Find where the given text appears and provide that cell's center as (X, Y) coordinate. 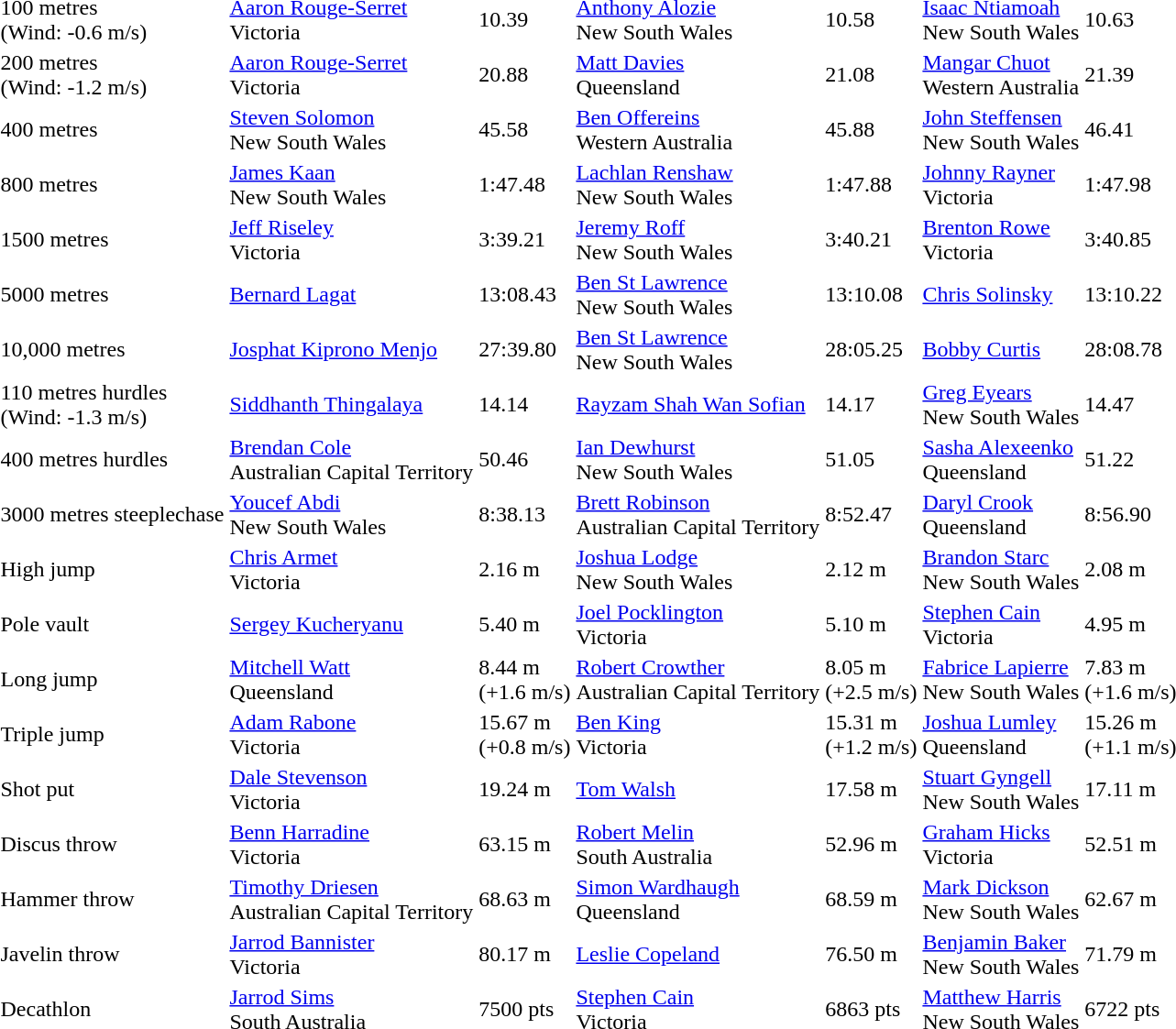
68.63 m (524, 900)
28:05.25 (871, 350)
Matt DaviesQueensland (698, 75)
Chris ArmetVictoria (352, 570)
Steven SolomonNew South Wales (352, 130)
68.59 m (871, 900)
80.17 m (524, 955)
Sergey Kucheryanu (352, 625)
Ben OffereinsWestern Australia (698, 130)
Fabrice LapierreNew South Wales (1001, 680)
3:39.21 (524, 240)
21.08 (871, 75)
14.14 (524, 405)
8.05 m (+2.5 m/s) (871, 680)
Rayzam Shah Wan Sofian (698, 405)
13:10.08 (871, 295)
1:47.48 (524, 185)
Jarrod BannisterVictoria (352, 955)
3:40.21 (871, 240)
Ian DewhurstNew South Wales (698, 460)
Joshua LodgeNew South Wales (698, 570)
Graham HicksVictoria (1001, 845)
2.16 m (524, 570)
Bernard Lagat (352, 295)
Josphat Kiprono Menjo (352, 350)
Youcef AbdiNew South Wales (352, 515)
Tom Walsh (698, 790)
13:08.43 (524, 295)
19.24 m (524, 790)
Brendan ColeAustralian Capital Territory (352, 460)
Simon WardhaughQueensland (698, 900)
15.31 m (+1.2 m/s) (871, 735)
Stephen CainVictoria (1001, 625)
Benjamin BakerNew South Wales (1001, 955)
Dale StevensonVictoria (352, 790)
63.15 m (524, 845)
76.50 m (871, 955)
Lachlan RenshawNew South Wales (698, 185)
20.88 (524, 75)
Sasha AlexeenkoQueensland (1001, 460)
Siddhanth Thingalaya (352, 405)
50.46 (524, 460)
James KaanNew South Wales (352, 185)
17.58 m (871, 790)
John SteffensenNew South Wales (1001, 130)
27:39.80 (524, 350)
Johnny RaynerVictoria (1001, 185)
8:52.47 (871, 515)
Daryl CrookQueensland (1001, 515)
14.17 (871, 405)
52.96 m (871, 845)
8:38.13 (524, 515)
Robert MelinSouth Australia (698, 845)
Mark DicksonNew South Wales (1001, 900)
Brett RobinsonAustralian Capital Territory (698, 515)
51.05 (871, 460)
Brandon StarcNew South Wales (1001, 570)
Brenton RoweVictoria (1001, 240)
Leslie Copeland (698, 955)
Chris Solinsky (1001, 295)
Stuart GyngellNew South Wales (1001, 790)
Mitchell WattQueensland (352, 680)
Greg EyearsNew South Wales (1001, 405)
45.88 (871, 130)
Jeremy RoffNew South Wales (698, 240)
2.12 m (871, 570)
Joshua LumleyQueensland (1001, 735)
15.67 m (+0.8 m/s) (524, 735)
Ben KingVictoria (698, 735)
Timothy DriesenAustralian Capital Territory (352, 900)
5.10 m (871, 625)
Joel PocklingtonVictoria (698, 625)
Adam RaboneVictoria (352, 735)
Robert CrowtherAustralian Capital Territory (698, 680)
Bobby Curtis (1001, 350)
Aaron Rouge-SerretVictoria (352, 75)
5.40 m (524, 625)
Jeff RiseleyVictoria (352, 240)
Mangar ChuotWestern Australia (1001, 75)
Benn HarradineVictoria (352, 845)
1:47.88 (871, 185)
8.44 m (+1.6 m/s) (524, 680)
45.58 (524, 130)
